Pinpoint the cell where the given text exists, returning its [x, y] midpoint coordinate. 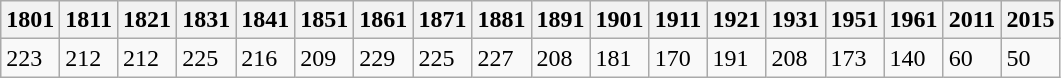
181 [620, 58]
1891 [560, 20]
1961 [914, 20]
140 [914, 58]
209 [324, 58]
1821 [148, 20]
223 [30, 58]
1801 [30, 20]
191 [736, 58]
2011 [972, 20]
173 [854, 58]
229 [384, 58]
1951 [854, 20]
1901 [620, 20]
216 [266, 58]
1851 [324, 20]
1881 [502, 20]
1861 [384, 20]
227 [502, 58]
50 [1030, 58]
170 [678, 58]
1871 [442, 20]
1921 [736, 20]
2015 [1030, 20]
1911 [678, 20]
1931 [796, 20]
1811 [89, 20]
1831 [206, 20]
1841 [266, 20]
60 [972, 58]
